Scan for the cell matching the given text and deliver its [x, y] coordinate at center. 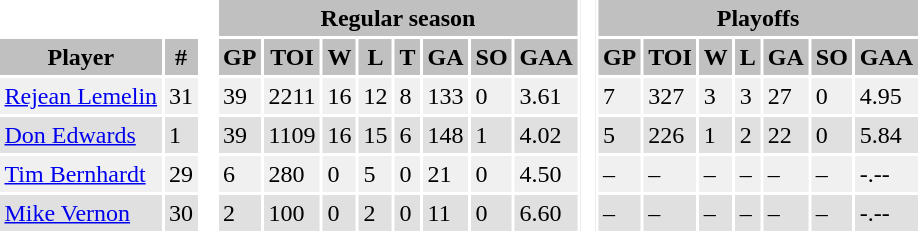
Player [81, 57]
2211 [292, 96]
280 [292, 174]
148 [446, 135]
4.95 [886, 96]
31 [182, 96]
Mike Vernon [81, 213]
Rejean Lemelin [81, 96]
100 [292, 213]
Don Edwards [81, 135]
21 [446, 174]
Playoffs [758, 18]
T [408, 57]
5.84 [886, 135]
1109 [292, 135]
6.60 [546, 213]
327 [670, 96]
12 [376, 96]
226 [670, 135]
3.61 [546, 96]
Regular season [398, 18]
29 [182, 174]
30 [182, 213]
4.02 [546, 135]
15 [376, 135]
27 [786, 96]
4.50 [546, 174]
11 [446, 213]
22 [786, 135]
# [182, 57]
Tim Bernhardt [81, 174]
7 [619, 96]
8 [408, 96]
133 [446, 96]
